Return [X, Y] of the center of cell containing provided text 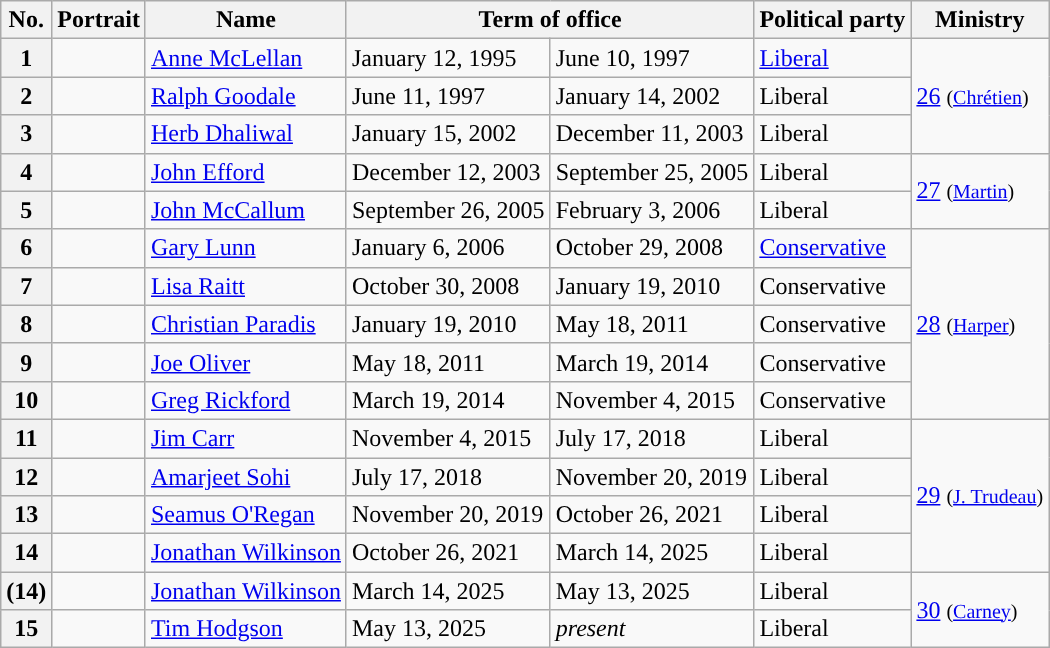
No. [26, 20]
September 25, 2005 [652, 172]
Jim Carr [246, 438]
December 11, 2003 [652, 134]
Ralph Goodale [246, 96]
11 [26, 438]
Anne McLellan [246, 58]
Seamus O'Regan [246, 515]
27 (Martin) [980, 191]
(14) [26, 591]
January 15, 2002 [448, 134]
January 14, 2002 [652, 96]
February 3, 2006 [652, 210]
John McCallum [246, 210]
June 10, 1997 [652, 58]
September 26, 2005 [448, 210]
Christian Paradis [246, 324]
12 [26, 477]
Name [246, 20]
October 30, 2008 [448, 286]
3 [26, 134]
Amarjeet Sohi [246, 477]
Lisa Raitt [246, 286]
December 12, 2003 [448, 172]
15 [26, 629]
10 [26, 400]
1 [26, 58]
14 [26, 553]
8 [26, 324]
13 [26, 515]
4 [26, 172]
Joe Oliver [246, 362]
Term of office [550, 20]
26 (Chrétien) [980, 96]
Greg Rickford [246, 400]
28 (Harper) [980, 324]
present [652, 629]
October 29, 2008 [652, 248]
29 (J. Trudeau) [980, 495]
January 12, 1995 [448, 58]
John Efford [246, 172]
Portrait [99, 20]
June 11, 1997 [448, 96]
Ministry [980, 20]
Herb Dhaliwal [246, 134]
6 [26, 248]
7 [26, 286]
Tim Hodgson [246, 629]
Political party [832, 20]
30 (Carney) [980, 610]
January 6, 2006 [448, 248]
Gary Lunn [246, 248]
9 [26, 362]
5 [26, 210]
2 [26, 96]
